From the cell containing the given text, extract its center point as [X, Y] coordinate. 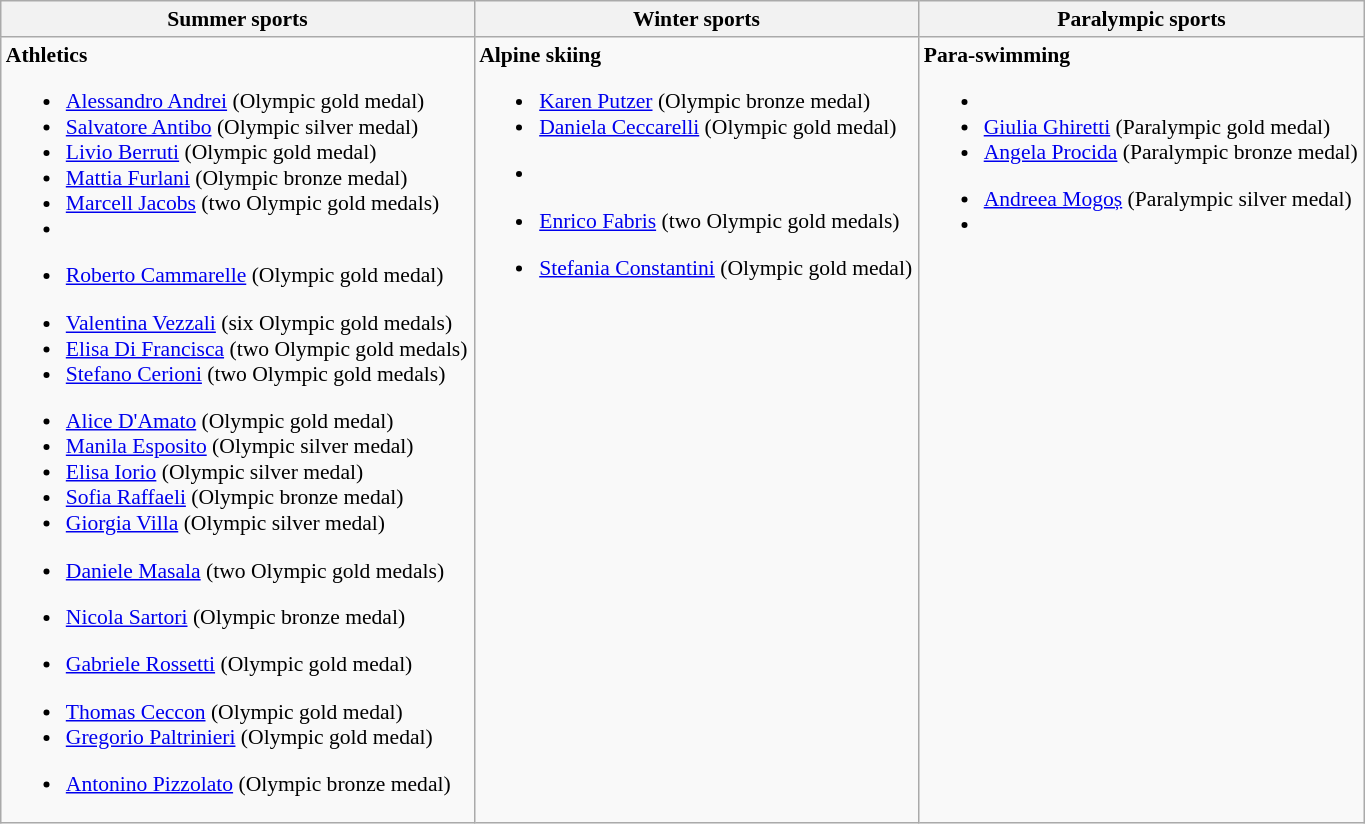
Summer sports [238, 19]
Winter sports [696, 19]
Paralympic sports [1142, 19]
Para-swimmingGiulia Ghiretti (Paralympic gold medal)Angela Procida (Paralympic bronze medal)Andreea Mogoș (Paralympic silver medal) [1142, 430]
